Identify which cell holds the provided text, then report its [x, y] central coordinate. 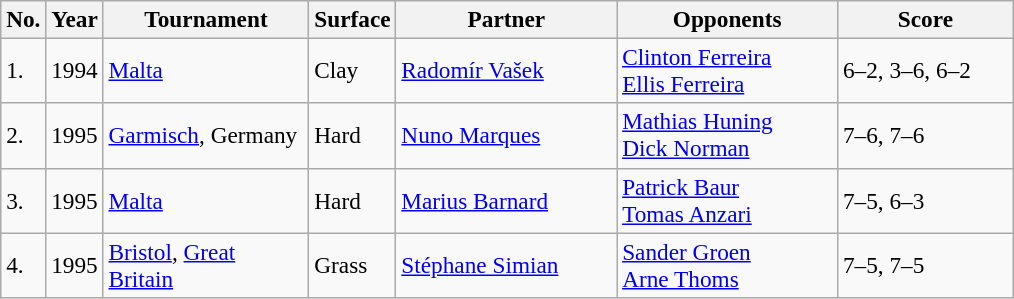
Sander Groen Arne Thoms [728, 264]
7–6, 7–6 [926, 136]
Partner [506, 19]
Mathias Huning Dick Norman [728, 136]
Year [74, 19]
7–5, 7–5 [926, 264]
Radomír Vašek [506, 70]
Patrick Baur Tomas Anzari [728, 200]
6–2, 3–6, 6–2 [926, 70]
Marius Barnard [506, 200]
Bristol, Great Britain [206, 264]
Clay [352, 70]
1. [24, 70]
1994 [74, 70]
Opponents [728, 19]
4. [24, 264]
3. [24, 200]
Clinton Ferreira Ellis Ferreira [728, 70]
Grass [352, 264]
Surface [352, 19]
Stéphane Simian [506, 264]
Nuno Marques [506, 136]
Score [926, 19]
7–5, 6–3 [926, 200]
Tournament [206, 19]
Garmisch, Germany [206, 136]
2. [24, 136]
No. [24, 19]
